Find where the given text appears and provide that cell's center as [x, y] coordinate. 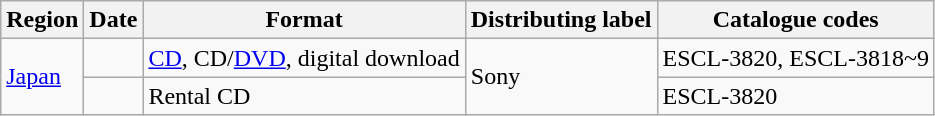
Japan [42, 77]
Catalogue codes [796, 20]
ESCL-3820 [796, 96]
Date [114, 20]
Rental CD [304, 96]
Region [42, 20]
Sony [561, 77]
Format [304, 20]
CD, CD/DVD, digital download [304, 58]
Distributing label [561, 20]
ESCL-3820, ESCL-3818~9 [796, 58]
